For the text-containing cell, return its midpoint in (x, y) coordinate format. 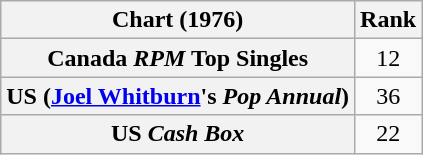
22 (388, 134)
Rank (388, 20)
Chart (1976) (178, 20)
Canada RPM Top Singles (178, 58)
12 (388, 58)
36 (388, 96)
US Cash Box (178, 134)
US (Joel Whitburn's Pop Annual) (178, 96)
